From the cell containing the given text, extract its center point as [x, y] coordinate. 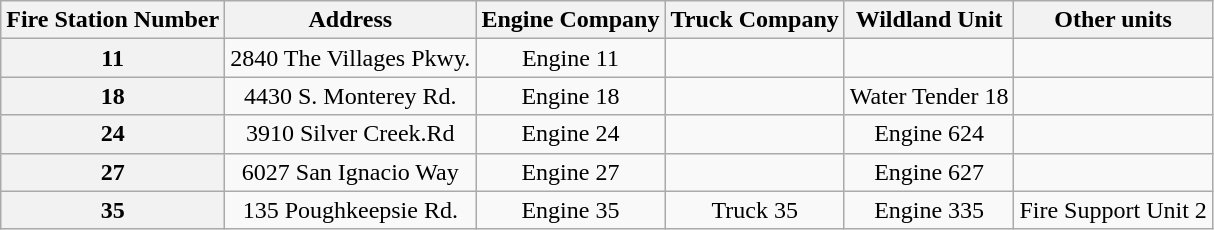
Water Tender 18 [929, 96]
4430 S. Monterey Rd. [350, 96]
Engine 27 [570, 172]
135 Poughkeepsie Rd. [350, 210]
Fire Support Unit 2 [1113, 210]
3910 Silver Creek.Rd [350, 134]
Engine 24 [570, 134]
18 [113, 96]
Engine Company [570, 20]
27 [113, 172]
Other units [1113, 20]
Engine 35 [570, 210]
Truck 35 [754, 210]
Truck Company [754, 20]
11 [113, 58]
6027 San Ignacio Way [350, 172]
Engine 335 [929, 210]
Engine 624 [929, 134]
Engine 11 [570, 58]
Wildland Unit [929, 20]
Fire Station Number [113, 20]
24 [113, 134]
Engine 18 [570, 96]
2840 The Villages Pkwy. [350, 58]
Engine 627 [929, 172]
35 [113, 210]
Address [350, 20]
